Capture the cell that displays the provided text and extract its (x, y) central coordinate. 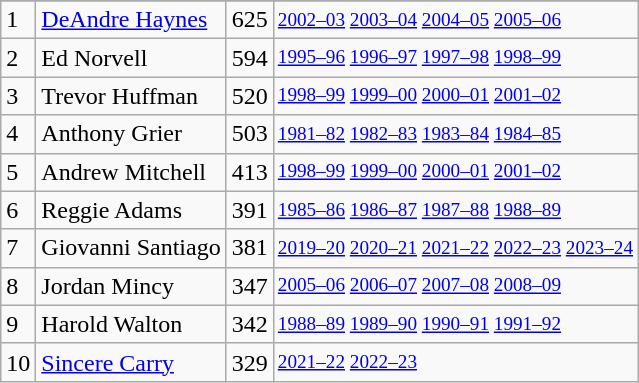
8 (18, 286)
4 (18, 134)
6 (18, 210)
7 (18, 248)
10 (18, 362)
625 (250, 20)
342 (250, 324)
Sincere Carry (131, 362)
5 (18, 172)
1995–96 1996–97 1997–98 1998–99 (455, 58)
Giovanni Santiago (131, 248)
347 (250, 286)
Reggie Adams (131, 210)
1 (18, 20)
2002–03 2003–04 2004–05 2005–06 (455, 20)
Anthony Grier (131, 134)
Andrew Mitchell (131, 172)
Harold Walton (131, 324)
2005–06 2006–07 2007–08 2008–09 (455, 286)
Ed Norvell (131, 58)
2021–22 2022–23 (455, 362)
1988–89 1989–90 1990–91 1991–92 (455, 324)
2019–20 2020–21 2021–22 2022–23 2023–24 (455, 248)
2 (18, 58)
503 (250, 134)
329 (250, 362)
DeAndre Haynes (131, 20)
Jordan Mincy (131, 286)
Trevor Huffman (131, 96)
413 (250, 172)
520 (250, 96)
381 (250, 248)
391 (250, 210)
1985–86 1986–87 1987–88 1988–89 (455, 210)
3 (18, 96)
1981–82 1982–83 1983–84 1984–85 (455, 134)
594 (250, 58)
9 (18, 324)
